Pinpoint the cell where the given text exists, returning its (x, y) midpoint coordinate. 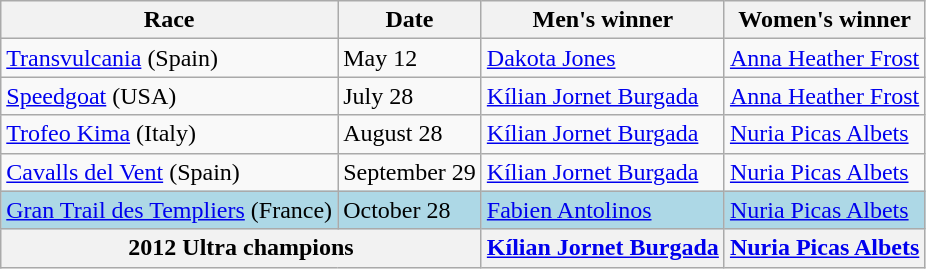
Dakota Jones (602, 58)
Women's winner (824, 20)
October 28 (410, 210)
Cavalls del Vent (Spain) (170, 172)
September 29 (410, 172)
Fabien Antolinos (602, 210)
Transvulcania (Spain) (170, 58)
Trofeo Kima (Italy) (170, 134)
August 28 (410, 134)
Race (170, 20)
May 12 (410, 58)
Date (410, 20)
Men's winner (602, 20)
2012 Ultra champions (242, 248)
Gran Trail des Templiers (France) (170, 210)
Speedgoat (USA) (170, 96)
July 28 (410, 96)
